Output the [x, y] coordinate of the center of the cell containing the given text.  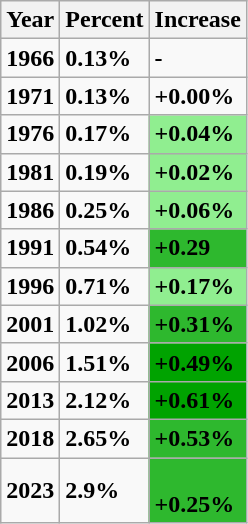
+0.49% [198, 362]
2.65% [104, 438]
Percent [104, 20]
2018 [30, 438]
1981 [30, 172]
Year [30, 20]
+0.25% [198, 490]
+0.61% [198, 400]
- [198, 58]
2.9% [104, 490]
2023 [30, 490]
0.71% [104, 286]
+0.04% [198, 134]
1996 [30, 286]
0.54% [104, 248]
+0.06% [198, 210]
2001 [30, 324]
1986 [30, 210]
+0.02% [198, 172]
1.02% [104, 324]
2.12% [104, 400]
+0.31% [198, 324]
1976 [30, 134]
Increase [198, 20]
2006 [30, 362]
+0.17% [198, 286]
0.19% [104, 172]
2013 [30, 400]
0.17% [104, 134]
+0.00% [198, 96]
+0.29 [198, 248]
1.51% [104, 362]
+0.53% [198, 438]
0.25% [104, 210]
1991 [30, 248]
1966 [30, 58]
1971 [30, 96]
